Output the (x, y) coordinate of the center of the cell containing the given text.  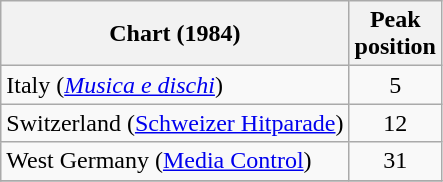
Italy (Musica e dischi) (175, 85)
Chart (1984) (175, 34)
31 (395, 161)
12 (395, 123)
Switzerland (Schweizer Hitparade) (175, 123)
Peakposition (395, 34)
5 (395, 85)
West Germany (Media Control) (175, 161)
